Search for the cell housing the specified text and yield its (X, Y) center coordinate. 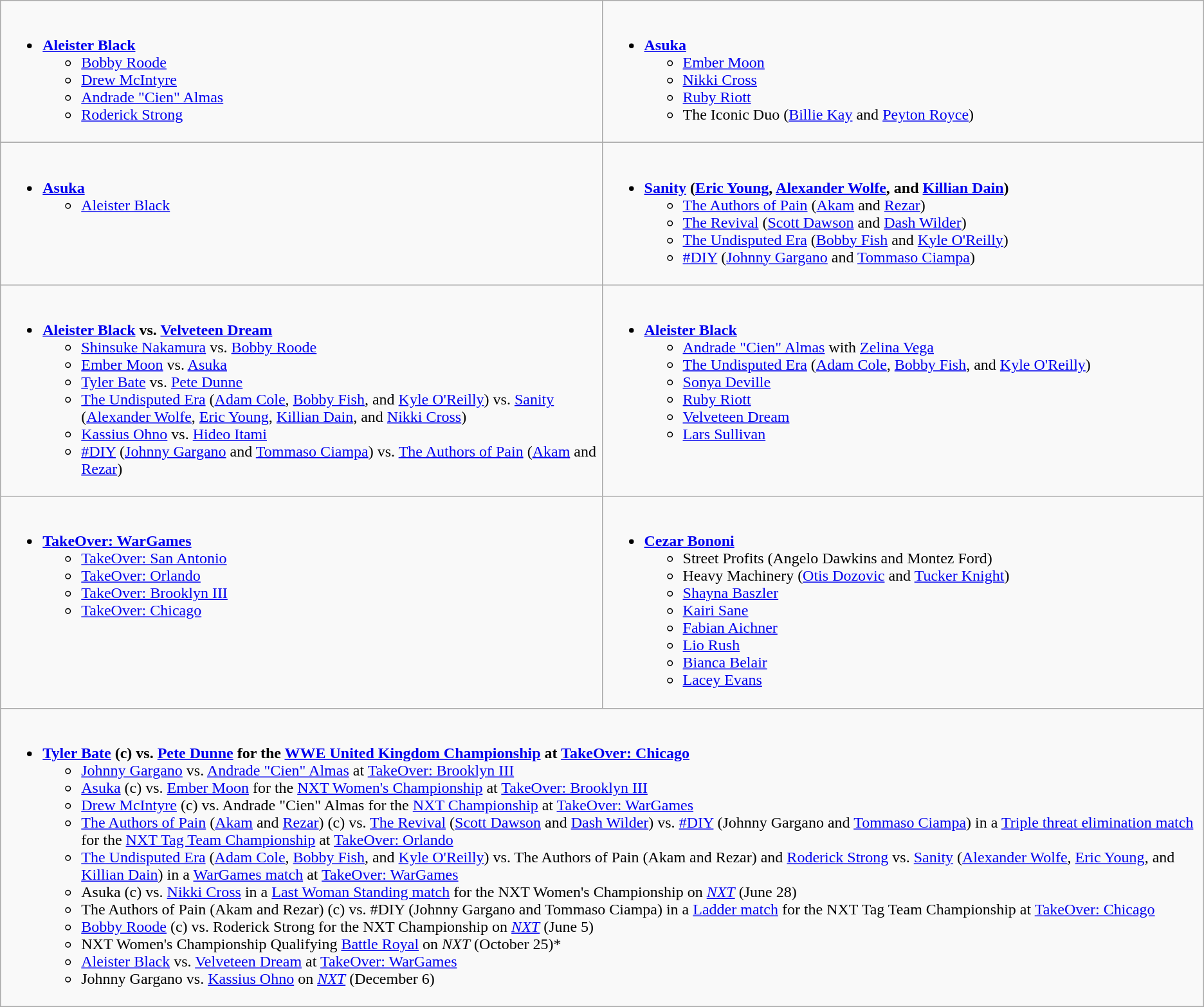
TakeOver: WarGamesTakeOver: San AntonioTakeOver: OrlandoTakeOver: Brooklyn IIITakeOver: Chicago (301, 602)
AsukaEmber MoonNikki CrossRuby RiottThe Iconic Duo (Billie Kay and Peyton Royce) (903, 72)
Aleister BlackBobby RoodeDrew McIntyreAndrade "Cien" AlmasRoderick Strong (301, 72)
AsukaAleister Black (301, 213)
